From the cell containing the given text, extract its center point as [X, Y] coordinate. 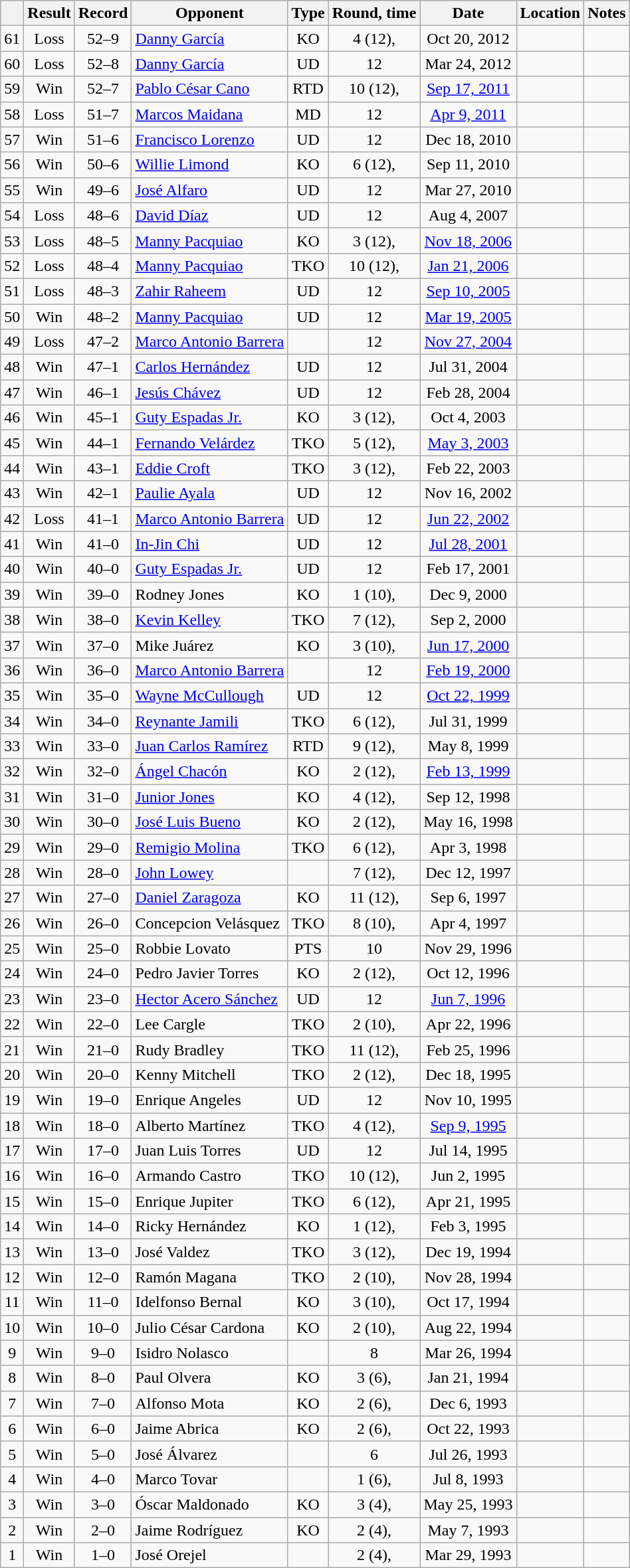
30 [12, 822]
Reynante Jamili [210, 721]
Paulie Ayala [210, 493]
Idelfonso Bernal [210, 1302]
Francisco Lorenzo [210, 139]
21–0 [103, 1049]
27–0 [103, 898]
Oct 22, 1993 [468, 1429]
Record [103, 13]
41 [12, 544]
Jul 31, 1999 [468, 721]
Opponent [210, 13]
Fernando Velárdez [210, 443]
22 [12, 1024]
Jul 14, 1995 [468, 1151]
51–7 [103, 114]
Nov 29, 1996 [468, 948]
49 [12, 342]
Jun 22, 2002 [468, 519]
Jaime Rodríguez [210, 1529]
38 [12, 620]
Round, time [374, 13]
3 [12, 1504]
3 (6), [374, 1378]
Oct 4, 2003 [468, 418]
1–0 [103, 1555]
Pablo César Cano [210, 89]
50–6 [103, 165]
Dec 9, 2000 [468, 594]
48–5 [103, 240]
56 [12, 165]
53 [12, 240]
50 [12, 317]
48–3 [103, 291]
May 25, 1993 [468, 1504]
52 [12, 266]
Sep 9, 1995 [468, 1126]
Nov 18, 2006 [468, 240]
Apr 21, 1995 [468, 1201]
Oct 20, 2012 [468, 39]
36 [12, 670]
Date [468, 13]
52–7 [103, 89]
May 8, 1999 [468, 746]
46 [12, 418]
Willie Limond [210, 165]
33 [12, 746]
May 16, 1998 [468, 822]
Hector Acero Sánchez [210, 999]
Jan 21, 1994 [468, 1378]
29 [12, 847]
1 (6), [374, 1479]
23–0 [103, 999]
45 [12, 443]
28 [12, 873]
Wayne McCullough [210, 695]
Location [550, 13]
26 [12, 923]
José Alfaro [210, 190]
58 [12, 114]
Carlos Hernández [210, 367]
Juan Carlos Ramírez [210, 746]
Apr 3, 1998 [468, 847]
47–2 [103, 342]
Jan 21, 2006 [468, 266]
Zahir Raheem [210, 291]
Dec 12, 1997 [468, 873]
47–1 [103, 367]
Pedro Javier Torres [210, 974]
Eddie Croft [210, 468]
8–0 [103, 1378]
40 [12, 569]
32–0 [103, 772]
Jul 28, 2001 [468, 544]
MD [308, 114]
20 [12, 1075]
9–0 [103, 1353]
43–1 [103, 468]
59 [12, 89]
Alberto Martínez [210, 1126]
42–1 [103, 493]
5–0 [103, 1454]
44–1 [103, 443]
PTS [308, 948]
Junior Jones [210, 797]
18–0 [103, 1126]
Paul Olvera [210, 1378]
Sep 2, 2000 [468, 620]
Jesús Chávez [210, 392]
José Luis Bueno [210, 822]
11–0 [103, 1302]
Jul 31, 2004 [468, 367]
41–1 [103, 519]
19–0 [103, 1100]
Feb 19, 2000 [468, 670]
57 [12, 139]
9 [12, 1353]
9 (12), [374, 746]
23 [12, 999]
2–0 [103, 1529]
Armando Castro [210, 1176]
41–0 [103, 544]
May 3, 2003 [468, 443]
Jun 2, 1995 [468, 1176]
Aug 22, 1994 [468, 1328]
49–6 [103, 190]
Mar 24, 2012 [468, 64]
21 [12, 1049]
37–0 [103, 645]
Jaime Abrica [210, 1429]
Feb 17, 2001 [468, 569]
16–0 [103, 1176]
31–0 [103, 797]
Mar 19, 2005 [468, 317]
11 [12, 1302]
4 [12, 1479]
24–0 [103, 974]
45–1 [103, 418]
Sep 10, 2005 [468, 291]
Kevin Kelley [210, 620]
Dec 6, 1993 [468, 1403]
Enrique Angeles [210, 1100]
34–0 [103, 721]
26–0 [103, 923]
Nov 10, 1995 [468, 1100]
48–6 [103, 215]
48 [12, 367]
33–0 [103, 746]
Enrique Jupiter [210, 1201]
30–0 [103, 822]
Sep 17, 2011 [468, 89]
Jul 8, 1993 [468, 1479]
6–0 [103, 1429]
Mar 27, 2010 [468, 190]
55 [12, 190]
22–0 [103, 1024]
34 [12, 721]
35 [12, 695]
Apr 9, 2011 [468, 114]
29–0 [103, 847]
Sep 12, 1998 [468, 797]
Feb 28, 2004 [468, 392]
12–0 [103, 1277]
36–0 [103, 670]
Concepcion Velásquez [210, 923]
Feb 22, 2003 [468, 468]
10–0 [103, 1328]
José Álvarez [210, 1454]
24 [12, 974]
43 [12, 493]
48–4 [103, 266]
13–0 [103, 1252]
Apr 4, 1997 [468, 923]
Ángel Chacón [210, 772]
Type [308, 13]
Feb 13, 1999 [468, 772]
John Lowey [210, 873]
Dec 19, 1994 [468, 1252]
Oct 12, 1996 [468, 974]
Robbie Lovato [210, 948]
Mar 26, 1994 [468, 1353]
15–0 [103, 1201]
15 [12, 1201]
14 [12, 1227]
David Díaz [210, 215]
5 [12, 1454]
3–0 [103, 1504]
8 (10), [374, 923]
25 [12, 948]
28–0 [103, 873]
60 [12, 64]
51 [12, 291]
25–0 [103, 948]
13 [12, 1252]
Jun 7, 1996 [468, 999]
38–0 [103, 620]
Juan Luis Torres [210, 1151]
May 7, 1993 [468, 1529]
37 [12, 645]
47 [12, 392]
Dec 18, 1995 [468, 1075]
In-Jin Chi [210, 544]
3 (4), [374, 1504]
Mar 29, 1993 [468, 1555]
Nov 16, 2002 [468, 493]
Mike Juárez [210, 645]
46–1 [103, 392]
Nov 28, 1994 [468, 1277]
7–0 [103, 1403]
35–0 [103, 695]
Daniel Zaragoza [210, 898]
32 [12, 772]
Rudy Bradley [210, 1049]
Ricky Hernández [210, 1227]
44 [12, 468]
Aug 4, 2007 [468, 215]
2 [12, 1529]
16 [12, 1176]
Marcos Maidana [210, 114]
27 [12, 898]
19 [12, 1100]
Sep 6, 1997 [468, 898]
1 (10), [374, 594]
1 (12), [374, 1227]
Lee Cargle [210, 1024]
7 [12, 1403]
Feb 3, 1995 [468, 1227]
52–8 [103, 64]
5 (12), [374, 443]
Notes [607, 13]
Oct 22, 1999 [468, 695]
42 [12, 519]
Jul 26, 1993 [468, 1454]
José Valdez [210, 1252]
Kenny Mitchell [210, 1075]
40–0 [103, 569]
Sep 11, 2010 [468, 165]
52–9 [103, 39]
39 [12, 594]
Rodney Jones [210, 594]
Alfonso Mota [210, 1403]
Oct 17, 1994 [468, 1302]
Result [49, 13]
Ramón Magana [210, 1277]
39–0 [103, 594]
48–2 [103, 317]
54 [12, 215]
Remigio Molina [210, 847]
Julio César Cardona [210, 1328]
Apr 22, 1996 [468, 1024]
18 [12, 1126]
17–0 [103, 1151]
61 [12, 39]
4–0 [103, 1479]
Marco Tovar [210, 1479]
Dec 18, 2010 [468, 139]
Nov 27, 2004 [468, 342]
Feb 25, 1996 [468, 1049]
17 [12, 1151]
Jun 17, 2000 [468, 645]
Isidro Nolasco [210, 1353]
14–0 [103, 1227]
31 [12, 797]
José Orejel [210, 1555]
1 [12, 1555]
Óscar Maldonado [210, 1504]
20–0 [103, 1075]
51–6 [103, 139]
